Detect which cell encompasses the target text, then output its (X, Y) center coordinate. 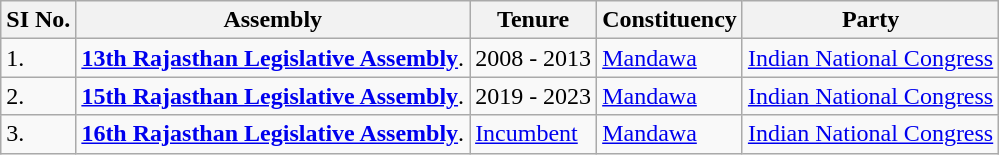
2008 - 2013 (534, 58)
2. (38, 96)
16th Rajasthan Legislative Assembly. (273, 134)
Tenure (534, 20)
Party (870, 20)
SI No. (38, 20)
3. (38, 134)
13th Rajasthan Legislative Assembly. (273, 58)
1. (38, 58)
15th Rajasthan Legislative Assembly. (273, 96)
Assembly (273, 20)
2019 - 2023 (534, 96)
Constituency (670, 20)
Incumbent (534, 134)
